Return the [X, Y] coordinate for the center point of the cell that contains the specified text.  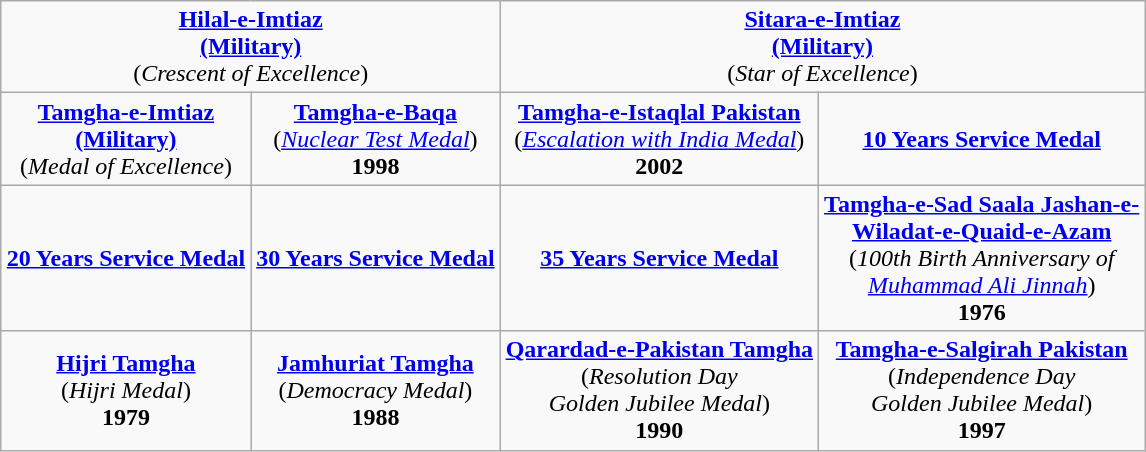
20 Years Service Medal [126, 258]
Tamgha-e-Salgirah Pakistan(Independence DayGolden Jubilee Medal)1997 [982, 390]
Tamgha-e-Sad Saala Jashan-e-Wiladat-e-Quaid-e-Azam(100th Birth Anniversary ofMuhammad Ali Jinnah)1976 [982, 258]
Sitara-e-Imtiaz(Military)(Star of Excellence) [822, 47]
Tamgha-e-Baqa(Nuclear Test Medal)1998 [376, 139]
Hilal-e-Imtiaz(Military)(Crescent of Excellence) [250, 47]
Tamgha-e-Istaqlal Pakistan(Escalation with India Medal)2002 [659, 139]
10 Years Service Medal [982, 139]
Jamhuriat Tamgha(Democracy Medal)1988 [376, 390]
Qarardad-e-Pakistan Tamgha(Resolution DayGolden Jubilee Medal)1990 [659, 390]
Tamgha-e-Imtiaz(Military)(Medal of Excellence) [126, 139]
Hijri Tamgha(Hijri Medal)1979 [126, 390]
35 Years Service Medal [659, 258]
30 Years Service Medal [376, 258]
